From the cell containing the given text, extract its center point as [x, y] coordinate. 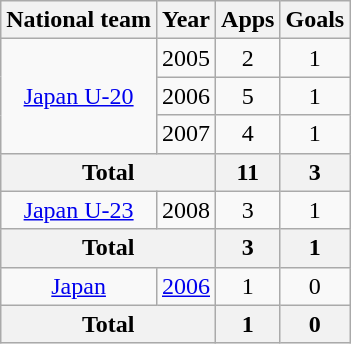
Goals [315, 20]
5 [248, 96]
2 [248, 58]
Japan [79, 286]
2005 [186, 58]
Year [186, 20]
Japan U-20 [79, 96]
2007 [186, 134]
Japan U-23 [79, 210]
11 [248, 172]
Apps [248, 20]
2008 [186, 210]
4 [248, 134]
National team [79, 20]
